Determine the [x, y] coordinate at the center of the cell enclosing the given text.  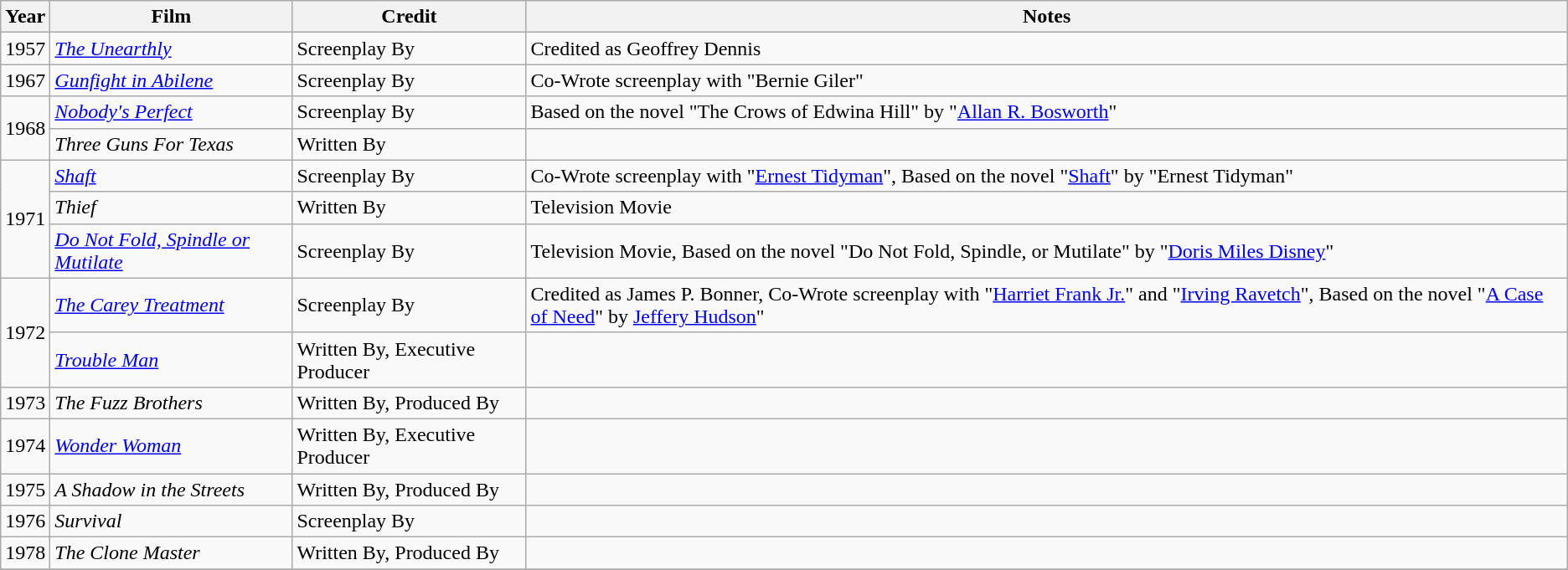
1974 [25, 445]
1976 [25, 521]
Trouble Man [171, 360]
1973 [25, 403]
Notes [1047, 17]
Survival [171, 521]
Co-Wrote screenplay with "Ernest Tidyman", Based on the novel "Shaft" by "Ernest Tidyman" [1047, 176]
1975 [25, 490]
1957 [25, 49]
A Shadow in the Streets [171, 490]
Credit [409, 17]
1978 [25, 553]
Co-Wrote screenplay with "Bernie Giler" [1047, 80]
Credited as Geoffrey Dennis [1047, 49]
The Fuzz Brothers [171, 403]
The Carey Treatment [171, 305]
Shaft [171, 176]
Three Guns For Texas [171, 144]
Film [171, 17]
Wonder Woman [171, 445]
The Unearthly [171, 49]
Do Not Fold, Spindle or Mutilate [171, 251]
1971 [25, 219]
The Clone Master [171, 553]
Nobody's Perfect [171, 112]
Gunfight in Abilene [171, 80]
Year [25, 17]
Television Movie [1047, 208]
1968 [25, 128]
1967 [25, 80]
Television Movie, Based on the novel "Do Not Fold, Spindle, or Mutilate" by "Doris Miles Disney" [1047, 251]
Based on the novel "The Crows of Edwina Hill" by "Allan R. Bosworth" [1047, 112]
1972 [25, 332]
Thief [171, 208]
